Search for the cell housing the specified text and yield its (X, Y) center coordinate. 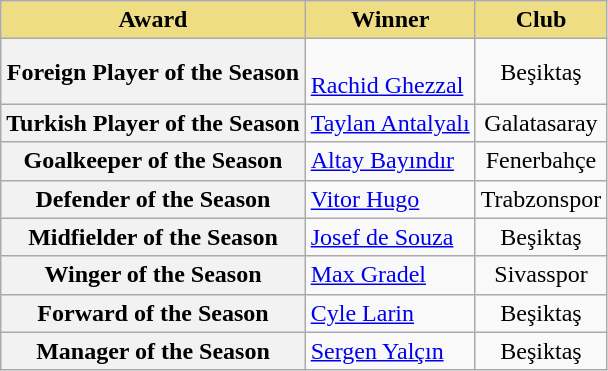
Midfielder of the Season (153, 237)
Turkish Player of the Season (153, 123)
Winner (390, 20)
Club (541, 20)
Forward of the Season (153, 313)
Altay Bayındır (390, 161)
Josef de Souza (390, 237)
Award (153, 20)
Rachid Ghezzal (390, 72)
Taylan Antalyalı (390, 123)
Fenerbahçe (541, 161)
Goalkeeper of the Season (153, 161)
Cyle Larin (390, 313)
Sivasspor (541, 275)
Foreign Player of the Season (153, 72)
Vitor Hugo (390, 199)
Winger of the Season (153, 275)
Max Gradel (390, 275)
Manager of the Season (153, 351)
Galatasaray (541, 123)
Sergen Yalçın (390, 351)
Trabzonspor (541, 199)
Defender of the Season (153, 199)
